From the cell containing the given text, extract its center point as [x, y] coordinate. 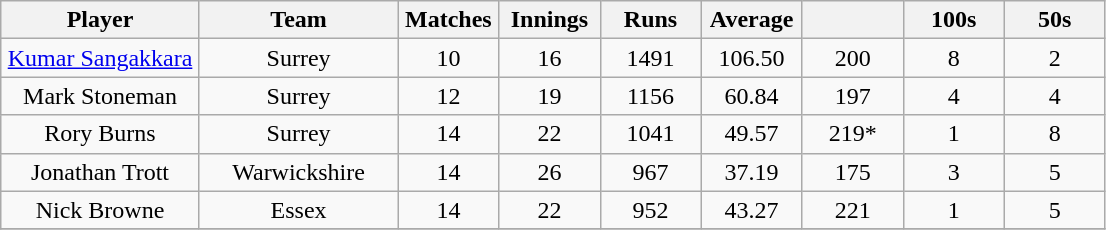
50s [1054, 20]
Jonathan Trott [100, 172]
37.19 [752, 172]
219* [852, 134]
175 [852, 172]
1041 [650, 134]
19 [550, 96]
1156 [650, 96]
Player [100, 20]
49.57 [752, 134]
16 [550, 58]
3 [954, 172]
Matches [448, 20]
60.84 [752, 96]
967 [650, 172]
106.50 [752, 58]
Nick Browne [100, 210]
2 [1054, 58]
221 [852, 210]
952 [650, 210]
Rory Burns [100, 134]
12 [448, 96]
Innings [550, 20]
1491 [650, 58]
43.27 [752, 210]
Average [752, 20]
Team [298, 20]
Mark Stoneman [100, 96]
100s [954, 20]
10 [448, 58]
Warwickshire [298, 172]
Runs [650, 20]
26 [550, 172]
200 [852, 58]
197 [852, 96]
Essex [298, 210]
Kumar Sangakkara [100, 58]
